Determine the [X, Y] coordinate at the center of the cell enclosing the given text.  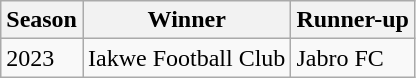
Season [42, 20]
Winner [186, 20]
2023 [42, 58]
Iakwe Football Club [186, 58]
Jabro FC [353, 58]
Runner-up [353, 20]
